Extract the (X, Y) coordinate from the center of the cell holding the provided text.  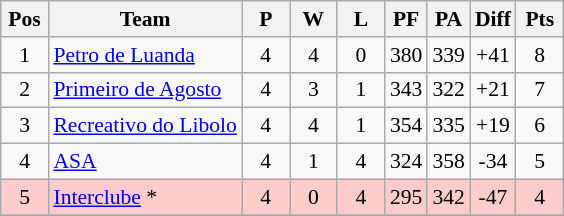
7 (540, 90)
-34 (493, 162)
+21 (493, 90)
L (361, 19)
342 (448, 197)
+19 (493, 126)
8 (540, 55)
Team (145, 19)
W (314, 19)
Interclube * (145, 197)
335 (448, 126)
Petro de Luanda (145, 55)
343 (406, 90)
380 (406, 55)
295 (406, 197)
322 (448, 90)
2 (25, 90)
Recreativo do Libolo (145, 126)
ASA (145, 162)
PA (448, 19)
Primeiro de Agosto (145, 90)
358 (448, 162)
P (266, 19)
Diff (493, 19)
Pos (25, 19)
+41 (493, 55)
6 (540, 126)
Pts (540, 19)
324 (406, 162)
-47 (493, 197)
339 (448, 55)
PF (406, 19)
354 (406, 126)
